Find where the given text appears and provide that cell's center as (X, Y) coordinate. 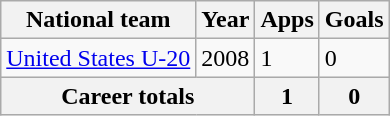
National team (98, 20)
Year (226, 20)
Goals (354, 20)
2008 (226, 58)
United States U-20 (98, 58)
Apps (287, 20)
Career totals (128, 96)
